Scan for the cell matching the given text and deliver its (X, Y) coordinate at center. 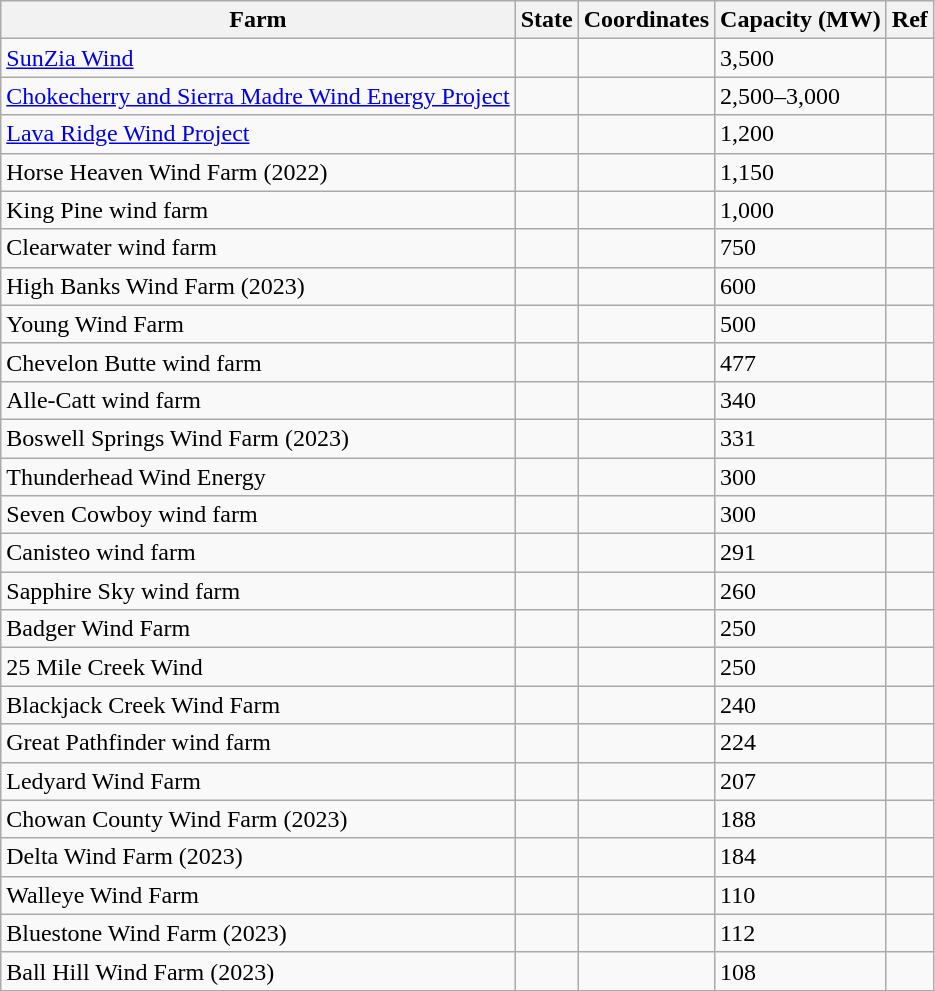
Lava Ridge Wind Project (258, 134)
260 (801, 591)
Farm (258, 20)
750 (801, 248)
3,500 (801, 58)
Boswell Springs Wind Farm (2023) (258, 438)
Chevelon Butte wind farm (258, 362)
Young Wind Farm (258, 324)
224 (801, 743)
1,000 (801, 210)
Thunderhead Wind Energy (258, 477)
110 (801, 895)
331 (801, 438)
500 (801, 324)
Canisteo wind farm (258, 553)
1,200 (801, 134)
112 (801, 933)
108 (801, 971)
Ref (910, 20)
Chokecherry and Sierra Madre Wind Energy Project (258, 96)
340 (801, 400)
Ball Hill Wind Farm (2023) (258, 971)
Walleye Wind Farm (258, 895)
240 (801, 705)
Seven Cowboy wind farm (258, 515)
State (546, 20)
Sapphire Sky wind farm (258, 591)
Badger Wind Farm (258, 629)
Alle-Catt wind farm (258, 400)
Delta Wind Farm (2023) (258, 857)
Ledyard Wind Farm (258, 781)
207 (801, 781)
Capacity (MW) (801, 20)
600 (801, 286)
1,150 (801, 172)
Coordinates (646, 20)
291 (801, 553)
25 Mile Creek Wind (258, 667)
Bluestone Wind Farm (2023) (258, 933)
Horse Heaven Wind Farm (2022) (258, 172)
Great Pathfinder wind farm (258, 743)
King Pine wind farm (258, 210)
188 (801, 819)
477 (801, 362)
184 (801, 857)
2,500–3,000 (801, 96)
Chowan County Wind Farm (2023) (258, 819)
Blackjack Creek Wind Farm (258, 705)
Clearwater wind farm (258, 248)
High Banks Wind Farm (2023) (258, 286)
SunZia Wind (258, 58)
